For the text-containing cell, return its midpoint in [X, Y] coordinate format. 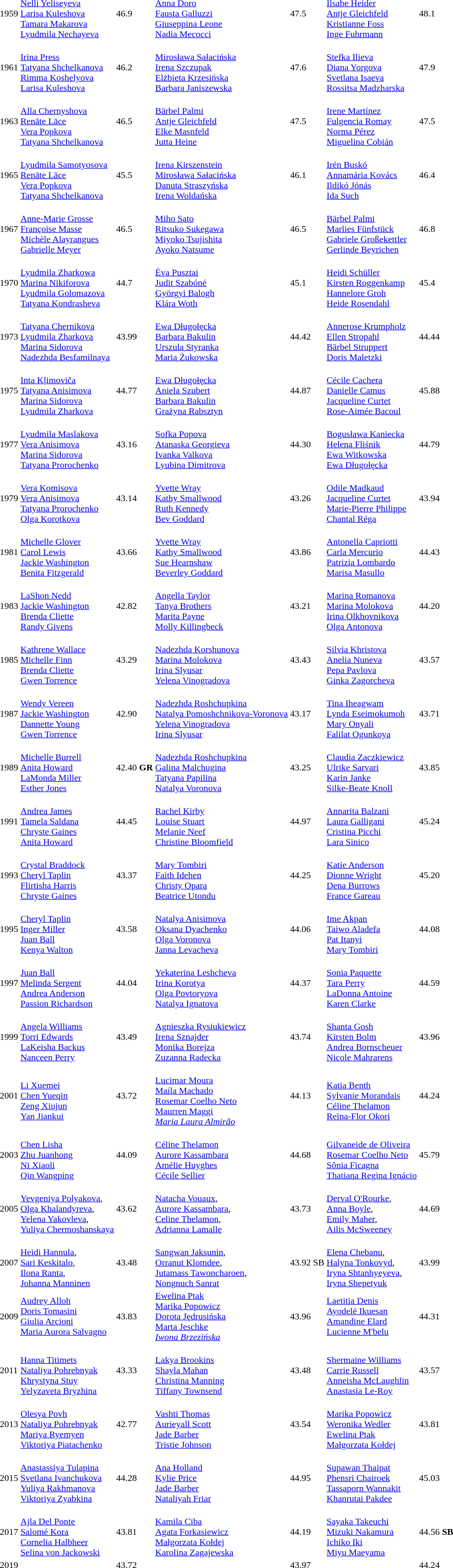
43.81 [135, 1532]
43.54 [307, 1424]
Sayaka TakeuchiMizuki NakamuraIchiko IkiMiyu Maeyama [372, 1532]
43.43 [307, 660]
Céline ThelamonAurore KassambaraAmélie HuyghesCécile Sellier [222, 1155]
43.96 [307, 1316]
43.83 [135, 1316]
Claudia ZaczkiewiczUlrike SarvariKarin JankeSilke-Beate Knoll [372, 767]
Miho SatoRitsuko SukegawaMiyoko TsujishitaAyoko Natsume [222, 229]
Sangwan Jaksunin,Orranut Klomdee,Jutamass Tawoncharoen,Nongnuch Sanrat [222, 1262]
43.73 [307, 1209]
Vashti ThomasAurieyall ScottJade BarberTristie Johnson [222, 1424]
Hanna Titimets Nataliya PohrebnyakKhrystyna StuyYelyzaveta Bryzhina [67, 1370]
Shermaine Williams Carrie RussellAnneisha McLaughlinAnastasia Le-Roy [372, 1370]
Anne-Marie GrosseFrançoise MasseMichèle AlayranguesGabrielle Meyer [67, 229]
Lakya Brookins Shayla MahanChristina ManningTiffany Townsend [222, 1370]
Irene MartínezFulgencia RomayNorma PérezMiguelina Cobián [372, 121]
43.99 [135, 337]
43.72 [135, 1095]
Stefka IlievaDiana YorgovaSvetlana IsaevaRossitsa Madzharska [372, 67]
Mary TombiriFaith IdehenChristy OparaBeatrice Utondu [222, 875]
Gilvaneide de OliveiraRosemar Coelho NetoSônia FicagnaThatiana Regina Ignácio [372, 1155]
Tatyana ChernikovaLyudmila ZharkovaMarina SidorovaNadezhda Besfamilnaya [67, 337]
Inta KļimovičaTatyana AnisimovaMarina SidorovaLyudmila Zharkova [67, 390]
43.25 [307, 767]
44.04 [135, 983]
Alla ChernyshovaRenāte LāceVera PopkovaTatyana Shchelkanova [67, 121]
42.77 [135, 1424]
44.42 [307, 337]
Rachel KirbyLouise StuartMelanie NeefChristine Bloomfield [222, 821]
Elena Chebanu,Halyna Tonkovyd,Iryna Shtanhyeyeva,Iryna Shepetyuk [372, 1262]
Cheryl TaplinInger MillerJuan BallKenya Walton [67, 929]
LaShon NeddJackie WashingtonBrenda ClietteRandy Givens [67, 606]
Silvia KhristovaAnelia NunevaPepa PavlovaGinka Zagorcheva [372, 660]
Natalya AnisimovaOksana DyachenkoOlga VoronovaJanna Levacheva [222, 929]
46.2 [135, 67]
43.33 [135, 1370]
Andrea JamesTamela SaldanaChryste GainesAnita Howard [67, 821]
43.29 [135, 660]
Wendy VereenJackie WashingtonDannette YoungGwen Torrence [67, 714]
44.30 [307, 444]
42.82 [135, 606]
Anastassiya TulapinaSvetlana IvanchukovaYuliya RakhmanovaViktoriya Zyabkina [67, 1478]
Marika PopowiczWeronika WedlerEwelina PtakMałgorzata Kołdej [372, 1424]
43.58 [135, 929]
Yevgeniya Polyakova,Olga Khalandyreva,Yelena Yakovleva,Yuliya Chermoshanskaya [67, 1209]
Ewa DługołęckaAniela SzubertBarbara BakulinGrażyna Rabsztyn [222, 390]
44.95 [307, 1478]
44.09 [135, 1155]
Katie AndersonDionne WrightDena BurrowsFrance Gareau [372, 875]
Sofka PopovaAtanaska GeorgievaIvanka ValkovaLyubina Dimitrova [222, 444]
Bärbel PalmiMarlies FünfstückGabriele GroßekettlerGerlinde Beyrichen [372, 229]
Audrey AllohDoris TomasiniGiulia ArcioniMaria Aurora Salvagno [67, 1316]
Sonia PaquetteTara PerryLaDonna AntoineKaren Clarke [372, 983]
Lyudmila SamotyosovaRenāte LāceVera PopkovaTatyana Shchelkanova [67, 175]
45.5 [135, 175]
Ewa DługołęckaBarbara BakulinUrszula StyrankaMaria Żukowska [222, 337]
Katia BenthSylvanie MorandaisCéline ThelamonReïna-Flor Okori [372, 1095]
Lyudmila MaslakovaVera AnisimovaMarina SidorovaTatyana Prorochenko [67, 444]
Mirosława SałacińskaIrena SzczupakElżbieta KrzesińskaBarbara Janiszewska [222, 67]
Yvette WrayKathy SmallwoodRuth KennedyBev Goddard [222, 498]
44.25 [307, 875]
44.97 [307, 821]
43.92 SB [307, 1262]
Ime AkpanTaiwo AladefaPat ItanyiMary Tombiri [372, 929]
Nadezhda RoshchupkinaGalina MalchuginaTatyana PapilinaNatalya Voronova [222, 767]
Annerose KrumpholzEllen StropahlBärbel StruppertDoris Maletzki [372, 337]
44.19 [307, 1532]
Ana HollandKylie PriceJade BarberNataliyah Friar [222, 1478]
47.5 [307, 121]
Li XuemeiChen YueqinZeng XiujunYan Jiankui [67, 1095]
Bärbel PalmiAntje GleichfeldElke MasnfeldJutta Heine [222, 121]
Heidi Hannula,Sari Keskitalo,Ilona Ranta,Johanna Manninen [67, 1262]
Michelle BurrellAnita HowardLaMonda MillerEsther Jones [67, 767]
Bogusława KanieckaHelena FliśnikEwa WitkowskaEwa Długołęcka [372, 444]
Antonella CapriottiCarla MercurioPatrizia LombardoMarisa Masullo [372, 552]
43.14 [135, 498]
42.90 [135, 714]
44.45 [135, 821]
Marina RomanovaMarina MolokovaIrina OlkhovnikovaOlga Antonova [372, 606]
Tina IheagwamLynda EseimokumohMary OnyaliFalilat Ogunkoya [372, 714]
Chen LishaZhu JuanhongNi XiaoliQin Wangping [67, 1155]
44.06 [307, 929]
Natacha Vouaux,Aurore Kassambara,Celine Thelamon,Adrianna Lamalle [222, 1209]
44.37 [307, 983]
43.49 [135, 1037]
Yvette WrayKathy SmallwoodSue HearnshawBeverley Goddard [222, 552]
43.37 [135, 875]
Angela WilliamsTorri EdwardsLaKeisha BackusNanceen Perry [67, 1037]
43.86 [307, 552]
46.1 [307, 175]
43.16 [135, 444]
Shanta GoshKirsten BolmAndrea BornscheuerNicole Mahrarens [372, 1037]
44.7 [135, 283]
Heidi SchüllerKirsten RoggenkampHannelore GrohHeide Rosendahl [372, 283]
44.77 [135, 390]
Ewelina PtakMarika PopowiczDorota JędrusińskaMarta JeschkeIwona Brzezińska [222, 1316]
Laetitia DenisAyodelé IkuesanAmandine ElardLucienne M'belu [372, 1316]
Crystal BraddockCheryl TaplinFlirtisha HarrisChryste Gaines [67, 875]
43.62 [135, 1209]
43.17 [307, 714]
Kamila CibaAgata ForkasiewiczMałgorzata KołdejKarolina Zagajewska [222, 1532]
43.66 [135, 552]
Kathrene WallaceMichelle FinnBrenda ClietteGwen Torrence [67, 660]
47.6 [307, 67]
Ajla Del PonteSalomé KoraCornelia HalbheerSelina von Jackowski [67, 1532]
Agnieszka RysiukiewiczIrena SznajderMonika BorejzaZuzanna Radecka [222, 1037]
Nadezhda RoshchupkinaNatalya Pomoshchnikova-VoronovaYelena VinogradovaIrina Slyusar [222, 714]
Olesya PovhNataliya PohrebnyakMariya RyemyenViktoriya Piatachenko [67, 1424]
Annarita BalzaniLaura GalliganiCristina PicchiLara Sinico [372, 821]
Yekaterina LeshchevaIrina KorotyaOlga PovtoryovaNatalya Ignatova [222, 983]
Cécile CacheraDanielle CamusJacqueline CurtetRose-Aimée Bacoul [372, 390]
45.1 [307, 283]
44.87 [307, 390]
Angella TaylorTanya BrothersMarita PayneMolly Killingbeck [222, 606]
Odile MadkaudJacqueline CurtetMarie-Pierre PhilippeChantal Réga [372, 498]
Irina PressTatyana ShchelkanovaRimma KoshelyovaLarisa Kuleshova [67, 67]
Irena KirszensteinMirosława SałacińskaDanuta StraszyńskaIrena Woldańska [222, 175]
Derval O'Rourke,Anna Boyle,Emily Maher,Ailis McSweeney [372, 1209]
43.26 [307, 498]
44.28 [135, 1478]
Lucimar MouraMaíla MachadoRosemar Coelho NetoMaurren MaggiMaria Laura Almirão [222, 1095]
Lyudmila ZharkowaMarina NikiforovaLyudmila GolomazovaTatyana Kondrasheva [67, 283]
42.40 GR [135, 767]
44.13 [307, 1095]
Irén BuskóAnnamária KovácsIldikó JónásIda Such [372, 175]
43.21 [307, 606]
43.74 [307, 1037]
Supawan ThaipatPhensri ChairoekTassaporn WannakitKhanrutai Pakdee [372, 1478]
Michelle GloverCarol LewisJackie WashingtonBenita Fitzgerald [67, 552]
44.68 [307, 1155]
Éva PusztaiJudit SzabónéGyörgyi BaloghKlára Woth [222, 283]
Nadezhda KorshunovaMarina MolokovaIrina SlyusarYelena Vinogradova [222, 660]
Vera KomisovaVera AnisimovaTatyana ProrochenkoOlga Korotkova [67, 498]
Juan BallMelinda SergentAndrea AndersonPassion Richardson [67, 983]
